Capture the cell that displays the provided text and extract its [X, Y] central coordinate. 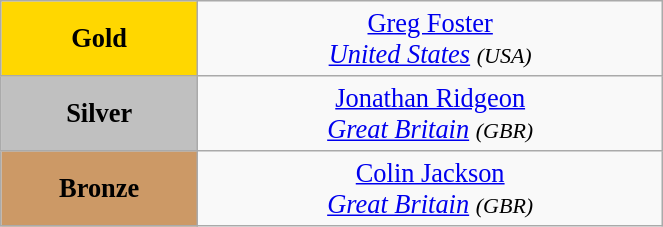
Colin JacksonGreat Britain (GBR) [430, 188]
Gold [100, 38]
Bronze [100, 188]
Silver [100, 112]
Jonathan RidgeonGreat Britain (GBR) [430, 112]
Greg FosterUnited States (USA) [430, 38]
